Extract the (X, Y) coordinate from the center of the cell holding the provided text.  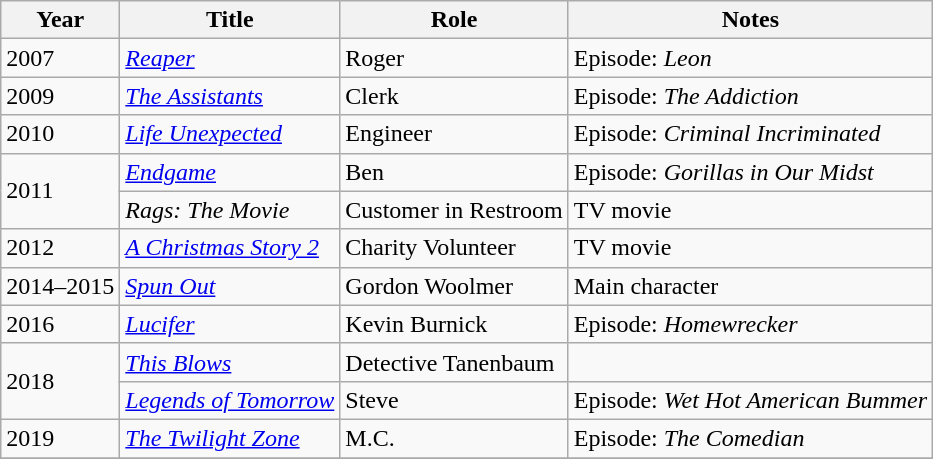
The Assistants (230, 96)
Endgame (230, 172)
Title (230, 20)
Clerk (454, 96)
Main character (750, 286)
Detective Tanenbaum (454, 362)
Roger (454, 58)
Spun Out (230, 286)
Lucifer (230, 324)
This Blows (230, 362)
Legends of Tomorrow (230, 400)
Episode: Leon (750, 58)
Episode: The Comedian (750, 438)
2016 (60, 324)
M.C. (454, 438)
Year (60, 20)
A Christmas Story 2 (230, 248)
2009 (60, 96)
Episode: Homewrecker (750, 324)
Role (454, 20)
Customer in Restroom (454, 210)
2012 (60, 248)
2018 (60, 381)
Kevin Burnick (454, 324)
Notes (750, 20)
Ben (454, 172)
Episode: The Addiction (750, 96)
2007 (60, 58)
Reaper (230, 58)
Episode: Gorillas in Our Midst (750, 172)
The Twilight Zone (230, 438)
Charity Volunteer (454, 248)
Gordon Woolmer (454, 286)
Episode: Wet Hot American Bummer (750, 400)
2010 (60, 134)
2014–2015 (60, 286)
Life Unexpected (230, 134)
2011 (60, 191)
Steve (454, 400)
Engineer (454, 134)
Episode: Criminal Incriminated (750, 134)
Rags: The Movie (230, 210)
2019 (60, 438)
